From the cell containing the given text, extract its center point as (X, Y) coordinate. 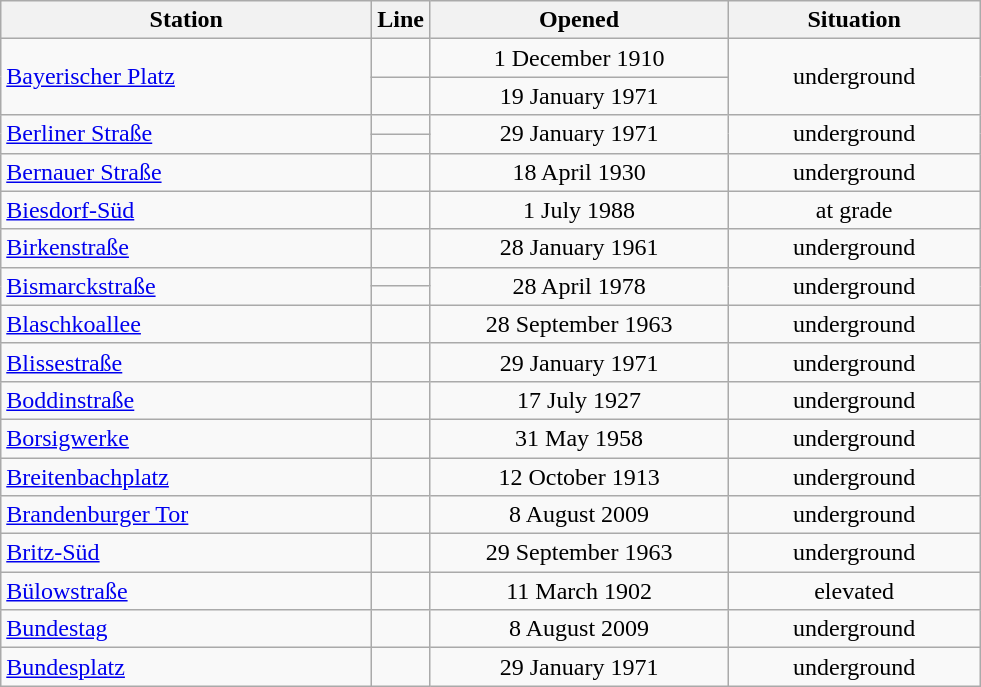
19 January 1971 (580, 96)
Bundestag (186, 629)
Biesdorf-Süd (186, 210)
Bundesplatz (186, 667)
31 May 1958 (580, 438)
at grade (854, 210)
Bernauer Straße (186, 172)
28 September 1963 (580, 324)
Station (186, 20)
1 December 1910 (580, 58)
Opened (580, 20)
29 September 1963 (580, 553)
12 October 1913 (580, 477)
Bülowstraße (186, 591)
Brandenburger Tor (186, 515)
Breitenbachplatz (186, 477)
Blissestraße (186, 362)
Berliner Straße (186, 134)
Britz-Süd (186, 553)
11 March 1902 (580, 591)
Situation (854, 20)
28 April 1978 (580, 286)
Birkenstraße (186, 248)
Blaschkoallee (186, 324)
1 July 1988 (580, 210)
Bismarckstraße (186, 286)
Bayerischer Platz (186, 77)
28 January 1961 (580, 248)
18 April 1930 (580, 172)
Line (401, 20)
17 July 1927 (580, 400)
Boddinstraße (186, 400)
elevated (854, 591)
Borsigwerke (186, 438)
